Identify which cell holds the provided text, then report its (X, Y) central coordinate. 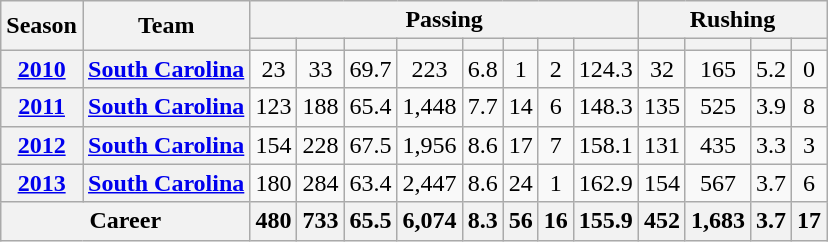
33 (320, 69)
284 (320, 183)
131 (662, 145)
480 (274, 221)
23 (274, 69)
Season (42, 26)
65.5 (370, 221)
1,448 (430, 107)
Career (126, 221)
7 (556, 145)
8 (810, 107)
2 (556, 69)
24 (520, 183)
2011 (42, 107)
8.3 (482, 221)
6.8 (482, 69)
452 (662, 221)
Team (166, 26)
2,447 (430, 183)
1,683 (718, 221)
5.2 (770, 69)
2012 (42, 145)
148.3 (606, 107)
14 (520, 107)
2013 (42, 183)
228 (320, 145)
123 (274, 107)
67.5 (370, 145)
3.3 (770, 145)
16 (556, 221)
2010 (42, 69)
6,074 (430, 221)
69.7 (370, 69)
435 (718, 145)
223 (430, 69)
155.9 (606, 221)
Passing (444, 20)
32 (662, 69)
180 (274, 183)
567 (718, 183)
Rushing (732, 20)
3.9 (770, 107)
124.3 (606, 69)
188 (320, 107)
165 (718, 69)
158.1 (606, 145)
525 (718, 107)
65.4 (370, 107)
733 (320, 221)
63.4 (370, 183)
7.7 (482, 107)
56 (520, 221)
1,956 (430, 145)
3 (810, 145)
135 (662, 107)
0 (810, 69)
162.9 (606, 183)
